Return (X, Y) of the center of cell containing provided text 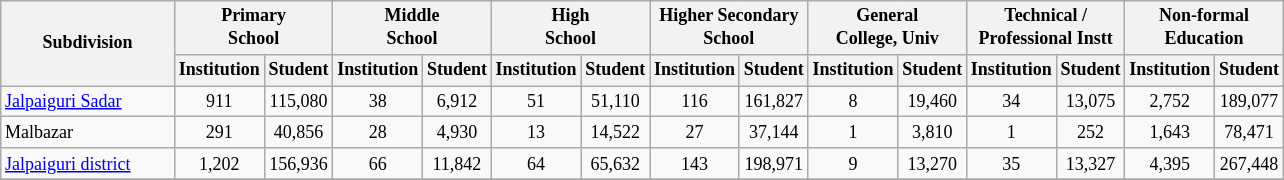
8 (853, 102)
51 (536, 102)
40,856 (298, 132)
Malbazar (88, 132)
198,971 (774, 164)
27 (695, 132)
115,080 (298, 102)
Non-formalEducation (1204, 28)
161,827 (774, 102)
14,522 (616, 132)
1,643 (1170, 132)
28 (378, 132)
Jalpaiguri Sadar (88, 102)
GeneralCollege, Univ (887, 28)
291 (219, 132)
13 (536, 132)
78,471 (1250, 132)
3,810 (932, 132)
189,077 (1250, 102)
11,842 (458, 164)
911 (219, 102)
51,110 (616, 102)
Subdivision (88, 44)
252 (1090, 132)
PrimarySchool (253, 28)
9 (853, 164)
HighSchool (570, 28)
34 (1011, 102)
2,752 (1170, 102)
19,460 (932, 102)
13,075 (1090, 102)
1,202 (219, 164)
37,144 (774, 132)
156,936 (298, 164)
65,632 (616, 164)
143 (695, 164)
13,270 (932, 164)
13,327 (1090, 164)
116 (695, 102)
4,930 (458, 132)
4,395 (1170, 164)
MiddleSchool (412, 28)
Higher SecondarySchool (729, 28)
Jalpaiguri district (88, 164)
6,912 (458, 102)
38 (378, 102)
267,448 (1250, 164)
64 (536, 164)
Technical /Professional Instt (1045, 28)
35 (1011, 164)
66 (378, 164)
